Locate the cell with the specified text and output its [x, y] center coordinate. 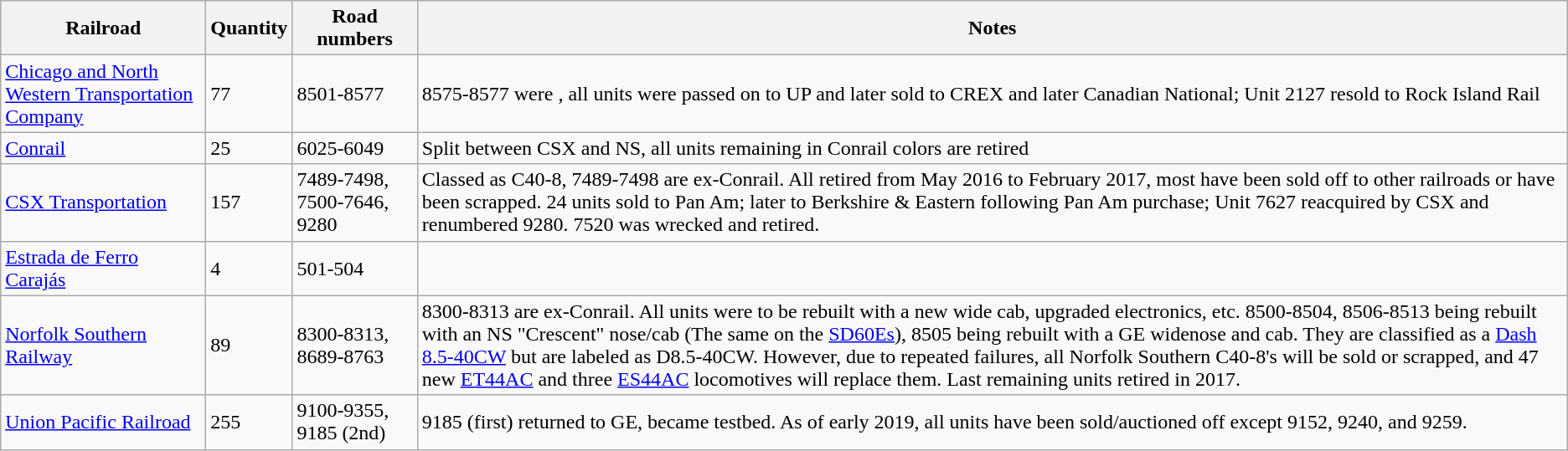
CSX Transportation [104, 202]
9100-9355, 9185 (2nd) [355, 422]
77 [250, 94]
8300-8313, 8689-8763 [355, 345]
Railroad [104, 28]
Road numbers [355, 28]
Notes [992, 28]
9185 (first) returned to GE, became testbed. As of early 2019, all units have been sold/auctioned off except 9152, 9240, and 9259. [992, 422]
4 [250, 268]
6025-6049 [355, 148]
8501-8577 [355, 94]
25 [250, 148]
Quantity [250, 28]
Split between CSX and NS, all units remaining in Conrail colors are retired [992, 148]
255 [250, 422]
89 [250, 345]
Norfolk Southern Railway [104, 345]
157 [250, 202]
Conrail [104, 148]
Chicago and North Western Transportation Company [104, 94]
Union Pacific Railroad [104, 422]
7489-7498, 7500-7646, 9280 [355, 202]
501-504 [355, 268]
8575-8577 were , all units were passed on to UP and later sold to CREX and later Canadian National; Unit 2127 resold to Rock Island Rail [992, 94]
Estrada de Ferro Carajás [104, 268]
